Identify which cell holds the provided text, then report its [x, y] central coordinate. 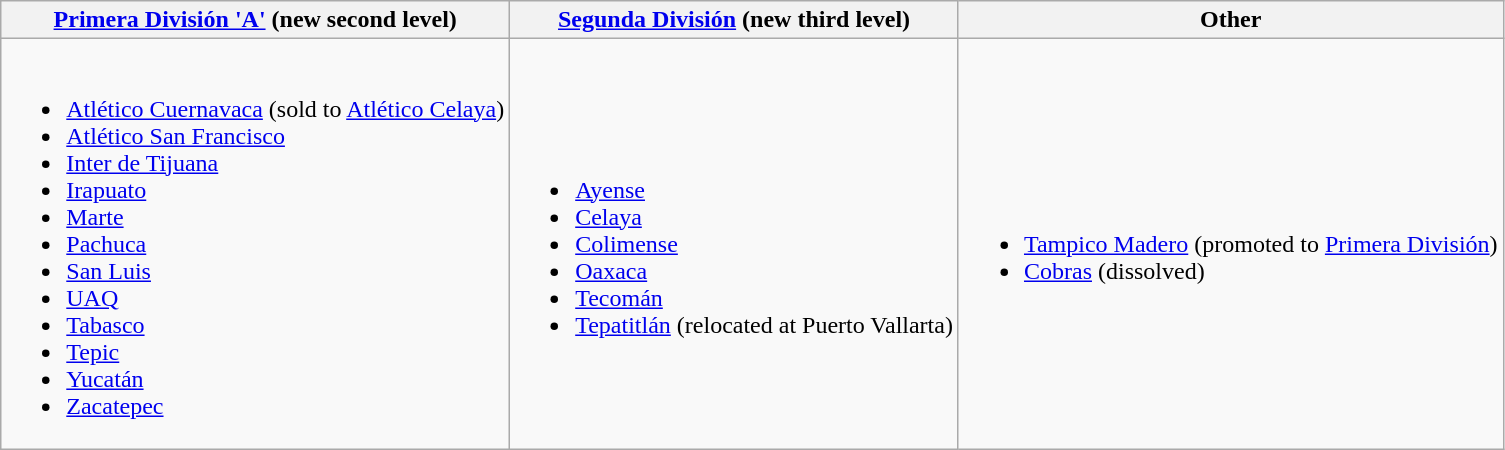
Primera División 'A' (new second level) [256, 20]
Segunda División (new third level) [734, 20]
Atlético Cuernavaca (sold to Atlético Celaya)Atlético San FranciscoInter de TijuanaIrapuatoMartePachucaSan LuisUAQTabascoTepicYucatánZacatepec [256, 244]
AyenseCelayaColimenseOaxacaTecománTepatitlán (relocated at Puerto Vallarta) [734, 244]
Other [1230, 20]
Tampico Madero (promoted to Primera División)Cobras (dissolved) [1230, 244]
